Search for the cell housing the specified text and yield its [x, y] center coordinate. 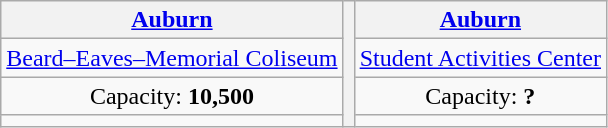
Beard–Eaves–Memorial Coliseum [172, 58]
Capacity: 10,500 [172, 96]
Capacity: ? [480, 96]
Student Activities Center [480, 58]
